Find where the given text appears and provide that cell's center as (x, y) coordinate. 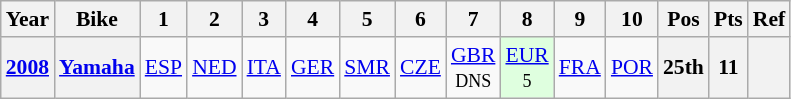
3 (264, 19)
2 (214, 19)
7 (474, 19)
FRA (580, 68)
1 (164, 19)
4 (312, 19)
8 (526, 19)
10 (632, 19)
GBRDNS (474, 68)
GER (312, 68)
POR (632, 68)
Pos (684, 19)
6 (420, 19)
CZE (420, 68)
9 (580, 19)
SMR (367, 68)
Bike (97, 19)
NED (214, 68)
Ref (769, 19)
11 (728, 68)
ESP (164, 68)
EUR5 (526, 68)
2008 (28, 68)
ITA (264, 68)
Yamaha (97, 68)
5 (367, 19)
25th (684, 68)
Year (28, 19)
Pts (728, 19)
